For the text-containing cell, return its midpoint in [X, Y] coordinate format. 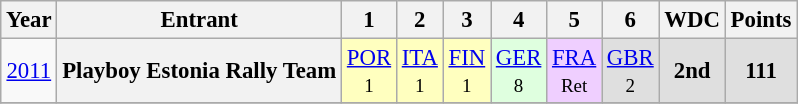
4 [518, 20]
FRARet [574, 72]
3 [466, 20]
1 [370, 20]
GER8 [518, 72]
FIN1 [466, 72]
GBR2 [630, 72]
5 [574, 20]
ITA1 [420, 72]
Playboy Estonia Rally Team [200, 72]
2nd [692, 72]
6 [630, 20]
Entrant [200, 20]
2 [420, 20]
POR1 [370, 72]
Points [760, 20]
WDC [692, 20]
Year [29, 20]
111 [760, 72]
2011 [29, 72]
